Provide the (x, y) coordinate of the cell's center where the given text is located.  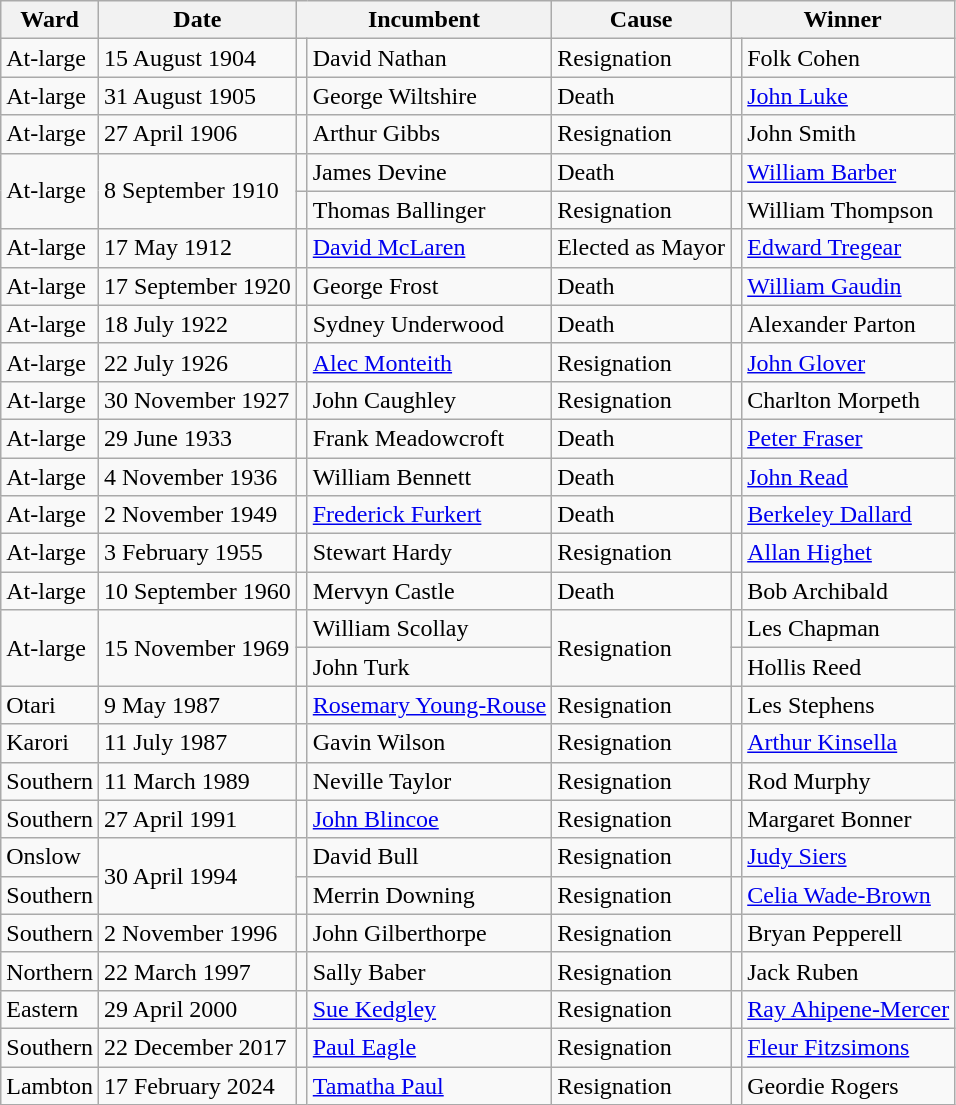
Judy Siers (848, 857)
18 July 1922 (197, 324)
Frederick Furkert (429, 515)
Onslow (50, 857)
Sue Kedgley (429, 1009)
Allan Highet (848, 553)
John Glover (848, 362)
William Bennett (429, 477)
Cause (642, 20)
2 November 1996 (197, 933)
15 August 1904 (197, 58)
Ray Ahipene-Mercer (848, 1009)
Sydney Underwood (429, 324)
17 May 1912 (197, 248)
11 July 1987 (197, 743)
Thomas Ballinger (429, 210)
3 February 1955 (197, 553)
Neville Taylor (429, 781)
Eastern (50, 1009)
John Smith (848, 134)
Sally Baber (429, 971)
Geordie Rogers (848, 1085)
John Read (848, 477)
Gavin Wilson (429, 743)
Tamatha Paul (429, 1085)
William Gaudin (848, 286)
Frank Meadowcroft (429, 438)
George Wiltshire (429, 96)
17 February 2024 (197, 1085)
15 November 1969 (197, 648)
Folk Cohen (848, 58)
Date (197, 20)
James Devine (429, 172)
31 August 1905 (197, 96)
Ward (50, 20)
30 April 1994 (197, 876)
Edward Tregear (848, 248)
22 March 1997 (197, 971)
Karori (50, 743)
David Nathan (429, 58)
30 November 1927 (197, 400)
Jack Ruben (848, 971)
John Caughley (429, 400)
Elected as Mayor (642, 248)
Incumbent (424, 20)
Charlton Morpeth (848, 400)
John Turk (429, 667)
29 June 1933 (197, 438)
Otari (50, 705)
Stewart Hardy (429, 553)
William Scollay (429, 629)
22 December 2017 (197, 1047)
Bryan Pepperell (848, 933)
Alec Monteith (429, 362)
Fleur Fitzsimons (848, 1047)
27 April 1906 (197, 134)
4 November 1936 (197, 477)
David Bull (429, 857)
Les Stephens (848, 705)
Lambton (50, 1085)
Bob Archibald (848, 591)
Merrin Downing (429, 895)
8 September 1910 (197, 191)
John Gilberthorpe (429, 933)
Paul Eagle (429, 1047)
11 March 1989 (197, 781)
2 November 1949 (197, 515)
10 September 1960 (197, 591)
Arthur Gibbs (429, 134)
Berkeley Dallard (848, 515)
22 July 1926 (197, 362)
Rod Murphy (848, 781)
Mervyn Castle (429, 591)
9 May 1987 (197, 705)
William Thompson (848, 210)
George Frost (429, 286)
Winner (843, 20)
Rosemary Young-Rouse (429, 705)
Les Chapman (848, 629)
David McLaren (429, 248)
27 April 1991 (197, 819)
29 April 2000 (197, 1009)
John Blincoe (429, 819)
Northern (50, 971)
Margaret Bonner (848, 819)
Celia Wade-Brown (848, 895)
Hollis Reed (848, 667)
Peter Fraser (848, 438)
John Luke (848, 96)
17 September 1920 (197, 286)
Alexander Parton (848, 324)
William Barber (848, 172)
Arthur Kinsella (848, 743)
